Locate the cell with the specified text and output its [x, y] center coordinate. 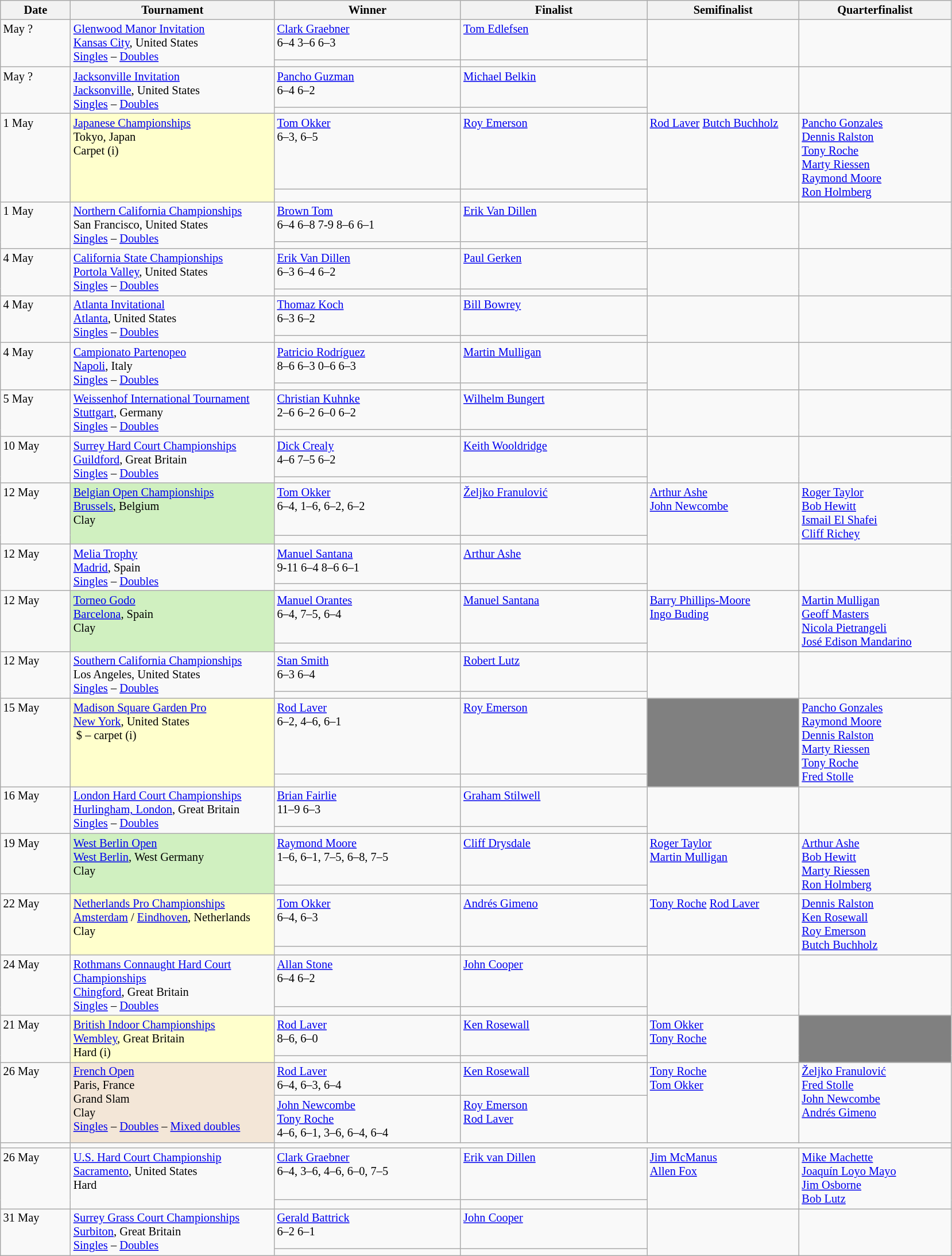
John Newcombe Tony Roche4–6, 6–1, 3–6, 6–4, 6–4 [367, 1119]
Erik van Dillen [554, 1173]
21 May [36, 1039]
Brian Fairlie11–9 6–3 [367, 806]
Allan Stone6–4 6–2 [367, 980]
Tony Roche Rod Laver [723, 924]
Manuel Santana9-11 6–4 8–6 6–1 [367, 564]
Jacksonville Invitation Jacksonville, United StatesSingles – Doubles [172, 90]
Torneo Godo Barcelona, SpainClay [172, 621]
Atlanta Invitational Atlanta, United StatesSingles – Doubles [172, 319]
Mike Machette Joaquín Loyo Mayo Jim Osborne Bob Lutz [875, 1178]
Thomaz Koch6–3 6–2 [367, 315]
Keith Wooldridge [554, 456]
Netherlands Pro Championships Amsterdam / Eindhoven, NetherlandsClay [172, 924]
Tom Edlefsen [554, 40]
Finalist [554, 10]
Clark Graebner6–4 3–6 6–3 [367, 40]
5 May [36, 413]
Tony Roche Tom Okker [723, 1102]
Rod Laver 8–6, 6–0 [367, 1035]
Glenwood Manor Invitation Kansas City, United StatesSingles – Doubles [172, 43]
Pancho Gonzales Dennis Ralston Tony Roche Marty Riessen Raymond Moore Ron Holmberg [875, 157]
Manuel Santana [554, 616]
24 May [36, 985]
California State Championships Portola Valley, United StatesSingles – Doubles [172, 272]
Quarterfinalist [875, 10]
Christian Kuhnke2–6 6–2 6–0 6–2 [367, 409]
Madison Square Garden Pro New York, United States $ – carpet (i) [172, 743]
Arthur Ashe Bob Hewitt Marty Riessen Ron Holmberg [875, 864]
Northern California Championships San Francisco, United StatesSingles – Doubles [172, 225]
Raymond Moore1–6, 6–1, 7–5, 6–8, 7–5 [367, 859]
Michael Belkin [554, 87]
22 May [36, 924]
Jim McManus Allen Fox [723, 1178]
Japanese Championships Tokyo, JapanCarpet (i) [172, 157]
Surrey Hard Court Championships Guildford, Great BritainSingles – Doubles [172, 459]
Roy Emerson Rod Laver [554, 1119]
Paul Gerken [554, 269]
British Indoor Championships Wembley, Great BritainHard (i) [172, 1039]
Pancho Gonzales Raymond Moore Dennis Ralston Marty Riessen Tony Roche Fred Stolle [875, 743]
Semifinalist [723, 10]
Rothmans Connaught Hard Court Championships Chingford, Great BritainSingles – Doubles [172, 985]
Roger Taylor Bob Hewitt Ismail El Shafei Cliff Richey [875, 513]
Clark Graebner6–4, 3–6, 4–6, 6–0, 7–5 [367, 1173]
Rod Laver6–4, 6–3, 6–4 [367, 1079]
Cliff Drysdale [554, 859]
Stan Smith6–3 6–4 [367, 671]
Tom Okker6–4, 1–6, 6–2, 6–2 [367, 509]
Bill Bowrey [554, 315]
Dick Crealy4–6 7–5 6–2 [367, 456]
West Berlin Open West Berlin, West GermanyClay [172, 864]
Barry Phillips-Moore Ingo Buding [723, 621]
Surrey Grass Court Championships Surbiton, Great BritainSingles – Doubles [172, 1232]
Winner [367, 10]
Željko Franulović Fred Stolle John Newcombe Andrés Gimeno [875, 1102]
Arthur Ashe [554, 564]
Manuel Orantes6–4, 7–5, 6–4 [367, 616]
Belgian Open Championships Brussels, BelgiumClay [172, 513]
Date [36, 10]
10 May [36, 459]
Andrés Gimeno [554, 919]
Brown Tom6–4 6–8 7-9 8–6 6–1 [367, 222]
Dennis Ralston Ken Rosewall Roy Emerson Butch Buchholz [875, 924]
Rod Laver Butch Buchholz [723, 157]
Gerald Battrick6–2 6–1 [367, 1228]
19 May [36, 864]
Roger Taylor Martin Mulligan [723, 864]
Robert Lutz [554, 671]
Tom Okker Tony Roche [723, 1039]
Weissenhof International Tournament Stuttgart, GermanySingles – Doubles [172, 413]
Graham Stilwell [554, 806]
Erik Van Dillen [554, 222]
French Open Paris, FranceGrand Slam ClaySingles – Doubles – Mixed doubles [172, 1102]
Martin Mulligan Geoff Masters Nicola Pietrangeli José Edison Mandarino [875, 621]
U.S. Hard Court Championship Sacramento, United StatesHard [172, 1178]
Tom Okker6–3, 6–5 [367, 151]
Erik Van Dillen6–3 6–4 6–2 [367, 269]
Rod Laver6–2, 4–6, 6–1 [367, 736]
Arthur Ashe John Newcombe [723, 513]
Martin Mulligan [554, 362]
London Hard Court Championships Hurlingham, London, Great BritainSingles – Doubles [172, 810]
Tournament [172, 10]
Pancho Guzman6–4 6–2 [367, 87]
16 May [36, 810]
Southern California Championships Los Angeles, United StatesSingles – Doubles [172, 675]
15 May [36, 743]
31 May [36, 1232]
Tom Okker6–4, 6–3 [367, 919]
Campionato Partenopeo Napoli, ItalySingles – Doubles [172, 366]
Wilhelm Bungert [554, 409]
Patricio Rodríguez8–6 6–3 0–6 6–3 [367, 362]
Željko Franulović [554, 509]
Melia Trophy Madrid, SpainSingles – Doubles [172, 567]
